Determine the [X, Y] coordinate at the center of the cell enclosing the given text.  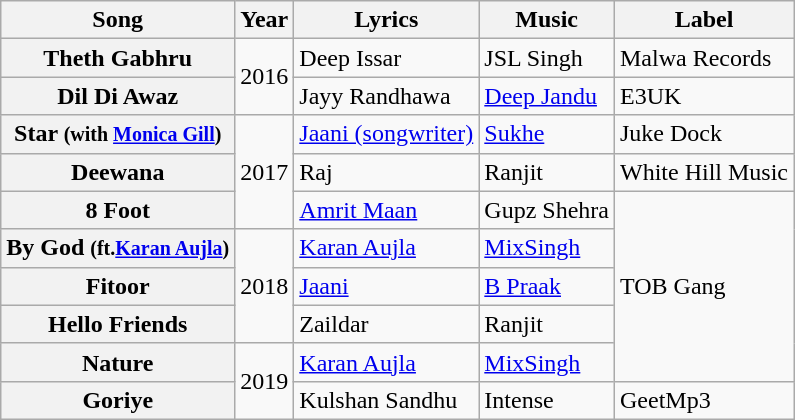
White Hill Music [704, 172]
Lyrics [386, 20]
Fitoor [118, 286]
Hello Friends [118, 324]
Deep Issar [386, 58]
2019 [264, 381]
Theth Gabhru [118, 58]
Goriye [118, 400]
E3UK [704, 96]
2017 [264, 172]
Malwa Records [704, 58]
TOB Gang [704, 286]
Star (with Monica Gill) [118, 134]
Jaani [386, 286]
Sukhe [547, 134]
Jaani (songwriter) [386, 134]
B Praak [547, 286]
Label [704, 20]
Amrit Maan [386, 210]
Nature [118, 362]
GeetMp3 [704, 400]
8 Foot [118, 210]
Kulshan Sandhu [386, 400]
Intense [547, 400]
Gupz Shehra [547, 210]
Song [118, 20]
By God (ft.Karan Aujla) [118, 248]
2018 [264, 286]
Raj [386, 172]
Zaildar [386, 324]
Jayy Randhawa [386, 96]
Deep Jandu [547, 96]
Deewana [118, 172]
Music [547, 20]
Year [264, 20]
Dil Di Awaz [118, 96]
Juke Dock [704, 134]
2016 [264, 77]
JSL Singh [547, 58]
